Extract the (X, Y) coordinate from the center of the cell holding the provided text.  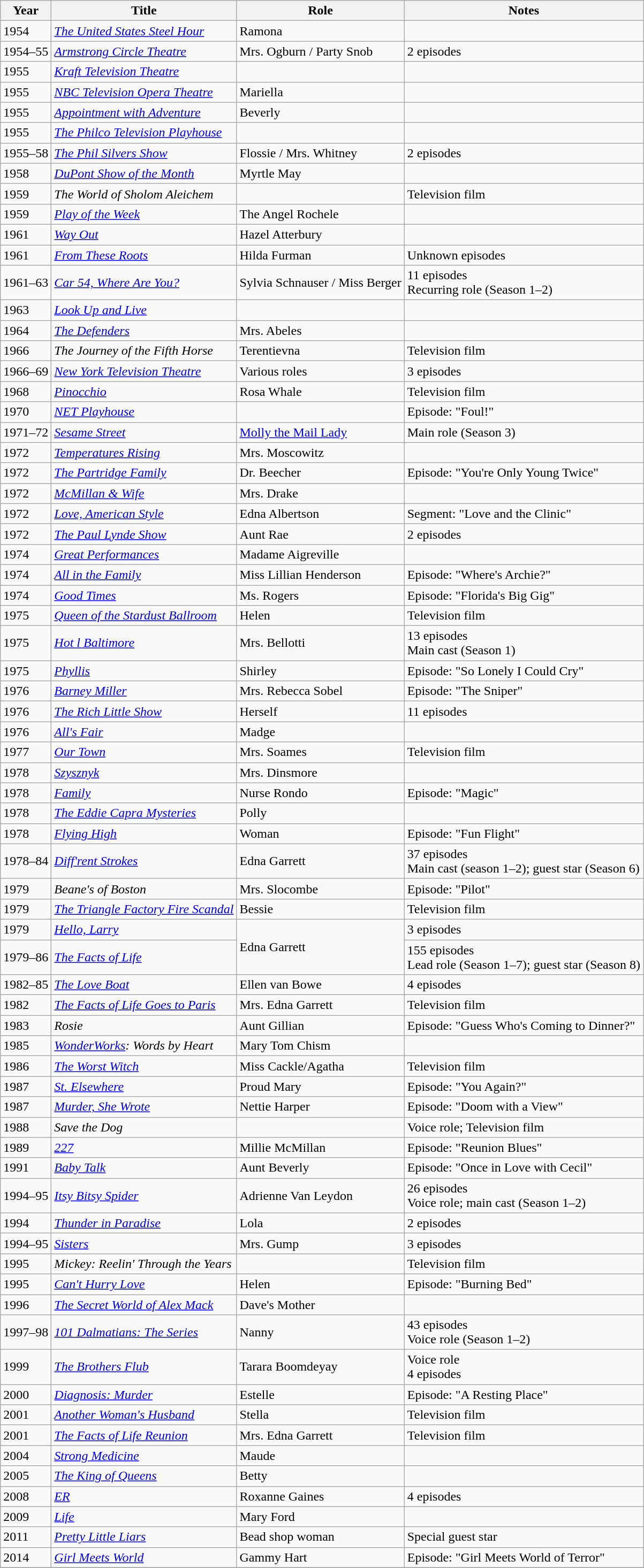
Sisters (144, 1243)
The Partridge Family (144, 473)
Madge (320, 732)
Sylvia Schnauser / Miss Berger (320, 282)
1958 (26, 173)
Mickey: Reelin' Through the Years (144, 1264)
Woman (320, 833)
The Defenders (144, 331)
Mrs. Gump (320, 1243)
1982 (26, 1005)
1970 (26, 412)
Mrs. Slocombe (320, 889)
Szysznyk (144, 772)
Episode: "Doom with a View" (524, 1107)
Episode: "You're Only Young Twice" (524, 473)
Notes (524, 11)
NET Playhouse (144, 412)
Episode: "Magic" (524, 793)
1996 (26, 1305)
Hazel Atterbury (320, 234)
New York Television Theatre (144, 371)
1954–55 (26, 51)
1991 (26, 1168)
From These Roots (144, 255)
Episode: "Fun Flight" (524, 833)
WonderWorks: Words by Heart (144, 1046)
1966–69 (26, 371)
McMillan & Wife (144, 493)
Mary Tom Chism (320, 1046)
1988 (26, 1127)
The Love Boat (144, 985)
Our Town (144, 752)
13 episodesMain cast (Season 1) (524, 643)
All in the Family (144, 575)
2004 (26, 1456)
2009 (26, 1517)
26 episodesVoice role; main cast (Season 1–2) (524, 1195)
Mariella (320, 92)
Mrs. Moscowitz (320, 453)
Year (26, 11)
Hilda Furman (320, 255)
Ellen van Bowe (320, 985)
Tarara Boomdeyay (320, 1367)
Lola (320, 1223)
Roxanne Gaines (320, 1496)
Episode: "Burning Bed" (524, 1284)
Aunt Gillian (320, 1026)
2008 (26, 1496)
Various roles (320, 371)
Life (144, 1517)
Ms. Rogers (320, 595)
Shirley (320, 671)
The King of Queens (144, 1476)
The Journey of the Fifth Horse (144, 351)
Diagnosis: Murder (144, 1395)
Baby Talk (144, 1168)
1968 (26, 392)
Mrs. Rebecca Sobel (320, 691)
Edna Albertson (320, 514)
Mrs. Soames (320, 752)
Nurse Rondo (320, 793)
227 (144, 1148)
Another Woman's Husband (144, 1415)
Appointment with Adventure (144, 112)
Mary Ford (320, 1517)
The Rich Little Show (144, 712)
Betty (320, 1476)
1961–63 (26, 282)
Episode: "Pilot" (524, 889)
1964 (26, 331)
All's Fair (144, 732)
Main role (Season 3) (524, 432)
Episode: "The Sniper" (524, 691)
1983 (26, 1026)
Terentievna (320, 351)
Beane's of Boston (144, 889)
Maude (320, 1456)
The Paul Lynde Show (144, 534)
Miss Lillian Henderson (320, 575)
Can't Hurry Love (144, 1284)
The Facts of Life Goes to Paris (144, 1005)
Hot l Baltimore (144, 643)
Episode: "Girl Meets World of Terror" (524, 1557)
Pretty Little Liars (144, 1537)
1986 (26, 1066)
The Eddie Capra Mysteries (144, 813)
Episode: "Foul!" (524, 412)
The Secret World of Alex Mack (144, 1305)
1989 (26, 1148)
Gammy Hart (320, 1557)
Temperatures Rising (144, 453)
Car 54, Where Are You? (144, 282)
Ramona (320, 31)
Voice role4 episodes (524, 1367)
Flying High (144, 833)
Strong Medicine (144, 1456)
Mrs. Abeles (320, 331)
Episode: "A Resting Place" (524, 1395)
1963 (26, 310)
11 episodes (524, 712)
St. Elsewhere (144, 1087)
Estelle (320, 1395)
Queen of the Stardust Ballroom (144, 616)
Thunder in Paradise (144, 1223)
Title (144, 11)
Episode: "You Again?" (524, 1087)
The United States Steel Hour (144, 31)
Beverly (320, 112)
Mrs. Dinsmore (320, 772)
Herself (320, 712)
1979–86 (26, 957)
Episode: "Guess Who's Coming to Dinner?" (524, 1026)
Madame Aigreville (320, 554)
Nettie Harper (320, 1107)
2014 (26, 1557)
Miss Cackle/Agatha (320, 1066)
101 Dalmatians: The Series (144, 1332)
Adrienne Van Leydon (320, 1195)
Save the Dog (144, 1127)
11 episodesRecurring role (Season 1–2) (524, 282)
The Worst Witch (144, 1066)
The Philco Television Playhouse (144, 133)
1966 (26, 351)
1985 (26, 1046)
Great Performances (144, 554)
Molly the Mail Lady (320, 432)
1999 (26, 1367)
Special guest star (524, 1537)
1997–98 (26, 1332)
Murder, She Wrote (144, 1107)
2005 (26, 1476)
ER (144, 1496)
Love, American Style (144, 514)
37 episodesMain cast (season 1–2); guest star (Season 6) (524, 861)
Episode: "Reunion Blues" (524, 1148)
Girl Meets World (144, 1557)
Way Out (144, 234)
155 episodesLead role (Season 1–7); guest star (Season 8) (524, 957)
Diff'rent Strokes (144, 861)
Millie McMillan (320, 1148)
Barney Miller (144, 691)
Play of the Week (144, 214)
NBC Television Opera Theatre (144, 92)
The Phil Silvers Show (144, 153)
Episode: "Once in Love with Cecil" (524, 1168)
Bead shop woman (320, 1537)
Phyllis (144, 671)
Unknown episodes (524, 255)
1982–85 (26, 985)
1955–58 (26, 153)
The World of Sholom Aleichem (144, 194)
Armstrong Circle Theatre (144, 51)
Bessie (320, 909)
Segment: "Love and the Clinic" (524, 514)
Aunt Beverly (320, 1168)
Aunt Rae (320, 534)
43 episodesVoice role (Season 1–2) (524, 1332)
Dr. Beecher (320, 473)
Voice role; Television film (524, 1127)
Episode: "Where's Archie?" (524, 575)
Pinocchio (144, 392)
Mrs. Drake (320, 493)
2011 (26, 1537)
The Facts of Life (144, 957)
The Triangle Factory Fire Scandal (144, 909)
Mrs. Bellotti (320, 643)
Role (320, 11)
Good Times (144, 595)
Mrs. Ogburn / Party Snob (320, 51)
Episode: "So Lonely I Could Cry" (524, 671)
1994 (26, 1223)
Stella (320, 1415)
Itsy Bitsy Spider (144, 1195)
Nanny (320, 1332)
1971–72 (26, 432)
Rosa Whale (320, 392)
Rosie (144, 1026)
Myrtle May (320, 173)
1978–84 (26, 861)
Flossie / Mrs. Whitney (320, 153)
Polly (320, 813)
1977 (26, 752)
The Facts of Life Reunion (144, 1435)
The Angel Rochele (320, 214)
Sesame Street (144, 432)
Proud Mary (320, 1087)
Look Up and Live (144, 310)
The Brothers Flub (144, 1367)
1954 (26, 31)
Episode: "Florida's Big Gig" (524, 595)
Hello, Larry (144, 929)
DuPont Show of the Month (144, 173)
2000 (26, 1395)
Dave's Mother (320, 1305)
Kraft Television Theatre (144, 72)
Family (144, 793)
